Scan for the cell matching the given text and deliver its [X, Y] coordinate at center. 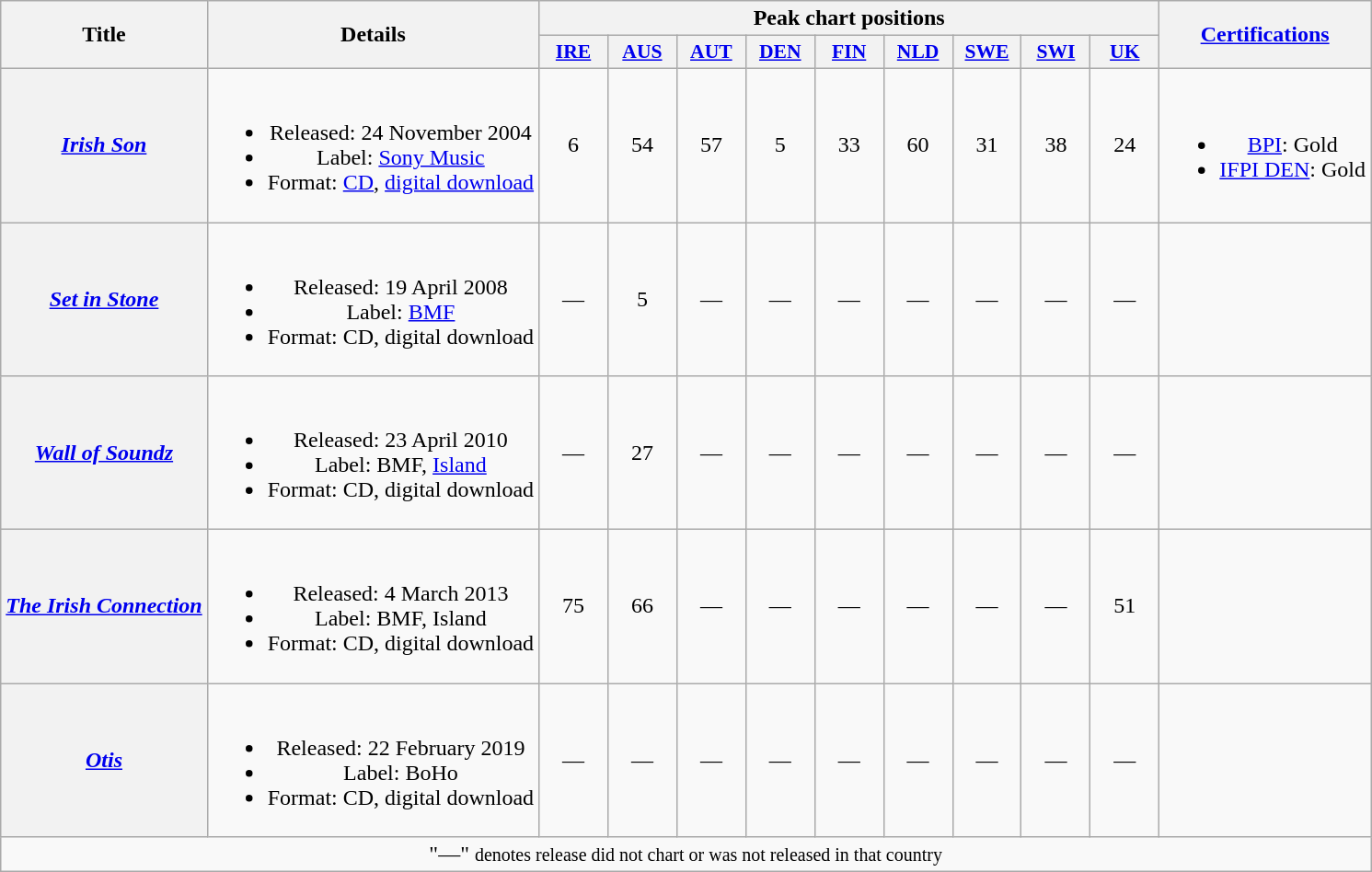
Released: 22 February 2019Label: BoHoFormat: CD, digital download [373, 760]
NLD [918, 52]
6 [574, 145]
57 [710, 145]
51 [1124, 607]
Title [104, 35]
AUT [710, 52]
IRE [574, 52]
75 [574, 607]
"—" denotes release did not chart or was not released in that country [686, 855]
Otis [104, 760]
Certifications [1265, 35]
Wall of Soundz [104, 453]
60 [918, 145]
Released: 4 March 2013Label: BMF, IslandFormat: CD, digital download [373, 607]
Released: 24 November 2004Label: Sony MusicFormat: CD, digital download [373, 145]
33 [848, 145]
38 [1056, 145]
24 [1124, 145]
SWE [986, 52]
Details [373, 35]
BPI: GoldIFPI DEN: Gold [1265, 145]
DEN [780, 52]
Released: 19 April 2008Label: BMFFormat: CD, digital download [373, 300]
66 [642, 607]
54 [642, 145]
Set in Stone [104, 300]
AUS [642, 52]
FIN [848, 52]
The Irish Connection [104, 607]
SWI [1056, 52]
31 [986, 145]
UK [1124, 52]
Irish Son [104, 145]
27 [642, 453]
Released: 23 April 2010Label: BMF, IslandFormat: CD, digital download [373, 453]
Peak chart positions [849, 18]
